Identify which cell holds the provided text, then report its (X, Y) central coordinate. 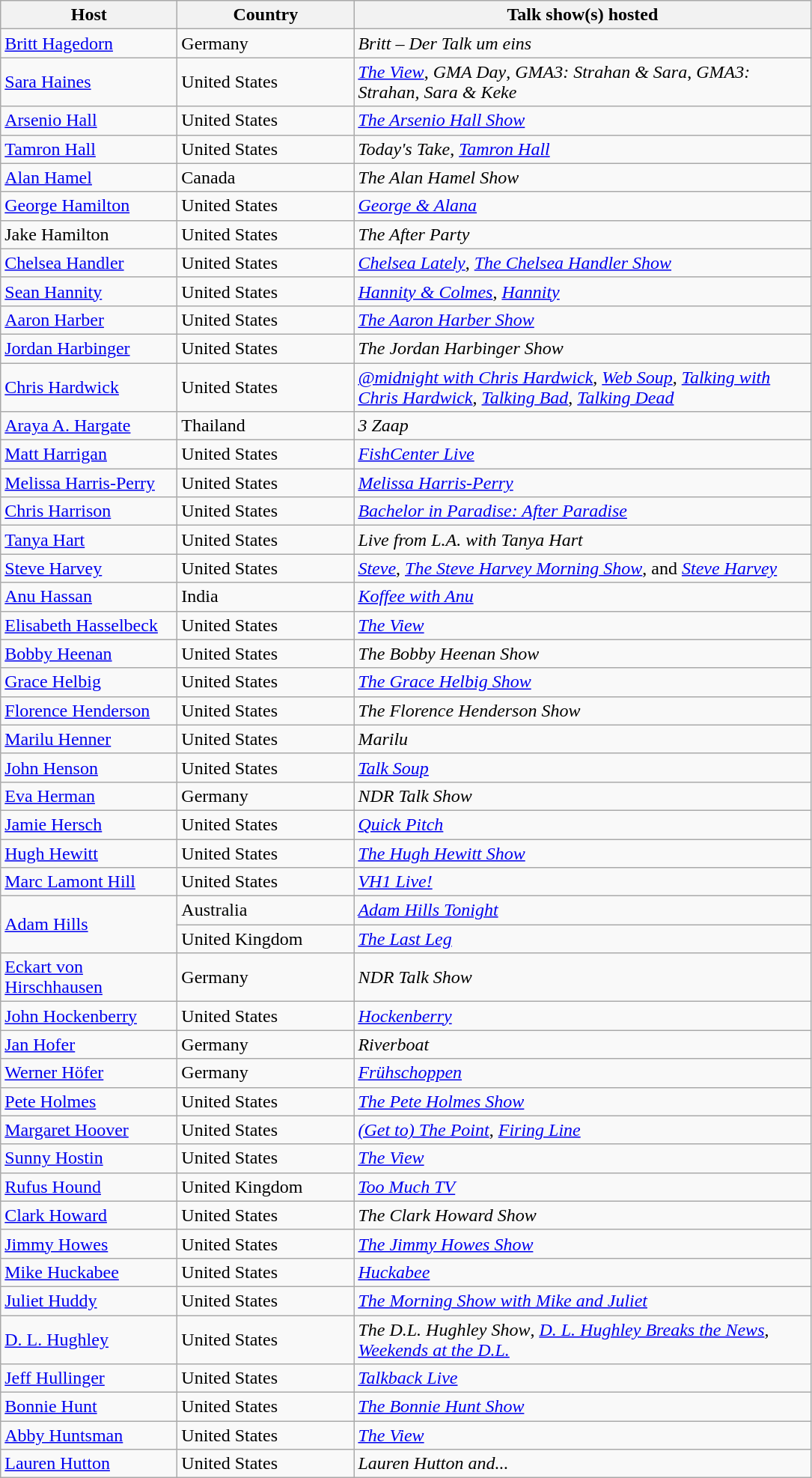
Jimmy Howes (89, 1244)
Australia (266, 910)
Werner Höfer (89, 1073)
Britt Hagedorn (89, 43)
Canada (266, 177)
3 Zaap (582, 426)
Anu Hassan (89, 597)
Elisabeth Hasselbeck (89, 625)
Hannity & Colmes, Hannity (582, 291)
Adam Hills (89, 925)
Sara Haines (89, 82)
Chelsea Lately, The Chelsea Handler Show (582, 263)
Marilu Henner (89, 739)
D. L. Hughley (89, 1339)
The Last Leg (582, 939)
Sean Hannity (89, 291)
Jan Hofer (89, 1044)
Jake Hamilton (89, 234)
Huckabee (582, 1272)
Bachelor in Paradise: After Paradise (582, 511)
The Hugh Hewitt Show (582, 853)
The Jordan Harbinger Show (582, 348)
The D.L. Hughley Show, D. L. Hughley Breaks the News, Weekends at the D.L. (582, 1339)
Tanya Hart (89, 540)
The Clark Howard Show (582, 1215)
Margaret Hoover (89, 1130)
Talkback Live (582, 1378)
Marilu (582, 739)
Abby Huntsman (89, 1435)
Host (89, 15)
John Henson (89, 767)
The View, GMA Day, GMA3: Strahan & Sara, GMA3: Strahan, Sara & Keke (582, 82)
Jamie Hersch (89, 824)
India (266, 597)
Chelsea Handler (89, 263)
Steve, The Steve Harvey Morning Show, and Steve Harvey (582, 568)
Aaron Harber (89, 320)
The Alan Hamel Show (582, 177)
Sunny Hostin (89, 1158)
Chris Harrison (89, 511)
Hugh Hewitt (89, 853)
Adam Hills Tonight (582, 910)
The Florence Henderson Show (582, 711)
Talk Soup (582, 767)
George & Alana (582, 206)
Tamron Hall (89, 149)
Quick Pitch (582, 824)
The Bonnie Hunt Show (582, 1407)
Florence Henderson (89, 711)
Today's Take, Tamron Hall (582, 149)
Clark Howard (89, 1215)
Eckart von Hirschhausen (89, 978)
Araya A. Hargate (89, 426)
Bobby Heenan (89, 654)
Rufus Hound (89, 1187)
John Hockenberry (89, 1016)
George Hamilton (89, 206)
Eva Herman (89, 796)
Lauren Hutton and... (582, 1464)
Talk show(s) hosted (582, 15)
Mike Huckabee (89, 1272)
Thailand (266, 426)
The After Party (582, 234)
Too Much TV (582, 1187)
Bonnie Hunt (89, 1407)
Frühschoppen (582, 1073)
(Get to) The Point, Firing Line (582, 1130)
Marc Lamont Hill (89, 882)
Jeff Hullinger (89, 1378)
Riverboat (582, 1044)
Jordan Harbinger (89, 348)
Britt – Der Talk um eins (582, 43)
Chris Hardwick (89, 386)
Arsenio Hall (89, 121)
@midnight with Chris Hardwick, Web Soup, Talking with Chris Hardwick, Talking Bad, Talking Dead (582, 386)
Lauren Hutton (89, 1464)
Matt Harrigan (89, 454)
Juliet Huddy (89, 1301)
FishCenter Live (582, 454)
The Jimmy Howes Show (582, 1244)
The Bobby Heenan Show (582, 654)
Alan Hamel (89, 177)
The Grace Helbig Show (582, 682)
Pete Holmes (89, 1101)
The Pete Holmes Show (582, 1101)
The Arsenio Hall Show (582, 121)
Hockenberry (582, 1016)
The Aaron Harber Show (582, 320)
VH1 Live! (582, 882)
Country (266, 15)
Steve Harvey (89, 568)
Grace Helbig (89, 682)
The Morning Show with Mike and Juliet (582, 1301)
Koffee with Anu (582, 597)
Live from L.A. with Tanya Hart (582, 540)
